Determine the [X, Y] coordinate at the center of the cell enclosing the given text.  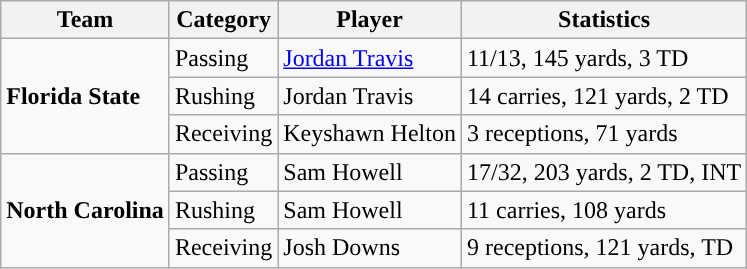
North Carolina [86, 210]
11/13, 145 yards, 3 TD [604, 58]
9 receptions, 121 yards, TD [604, 248]
Category [223, 20]
3 receptions, 71 yards [604, 134]
Team [86, 20]
17/32, 203 yards, 2 TD, INT [604, 172]
Florida State [86, 96]
Keyshawn Helton [370, 134]
11 carries, 108 yards [604, 210]
Josh Downs [370, 248]
Player [370, 20]
Statistics [604, 20]
14 carries, 121 yards, 2 TD [604, 96]
